Locate the cell with the specified text and output its (X, Y) center coordinate. 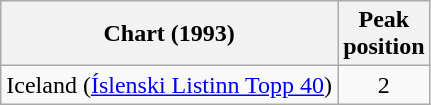
Peakposition (384, 34)
Iceland (Íslenski Listinn Topp 40) (170, 85)
Chart (1993) (170, 34)
2 (384, 85)
